Scan for the cell matching the given text and deliver its [x, y] coordinate at center. 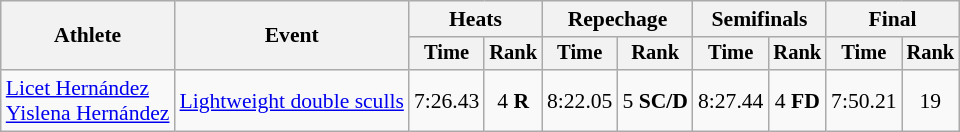
Semifinals [760, 19]
7:26.43 [446, 100]
Repechage [618, 19]
Lightweight double sculls [292, 100]
Licet HernándezYislena Hernández [88, 100]
5 SC/D [655, 100]
4 FD [797, 100]
4 R [513, 100]
19 [931, 100]
Heats [476, 19]
7:50.21 [864, 100]
Event [292, 36]
Final [892, 19]
8:27.44 [730, 100]
Athlete [88, 36]
8:22.05 [580, 100]
